Extract the [x, y] coordinate from the center of the cell holding the provided text.  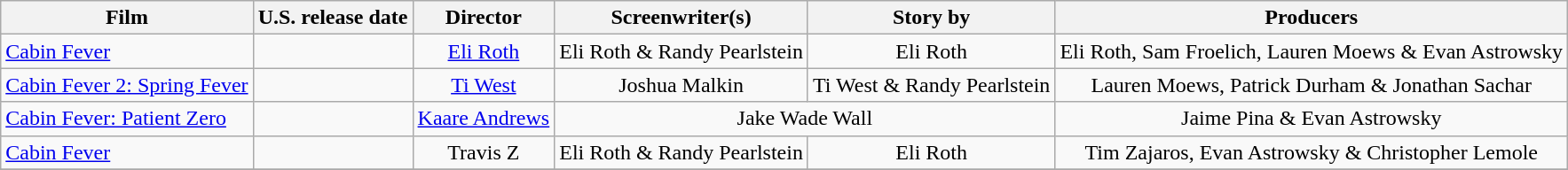
Jaime Pina & Evan Astrowsky [1312, 119]
Ti West [484, 85]
Kaare Andrews [484, 119]
Ti West & Randy Pearlstein [931, 85]
Film [127, 18]
Screenwriter(s) [682, 18]
Producers [1312, 18]
Lauren Moews, Patrick Durham & Jonathan Sachar [1312, 85]
Cabin Fever: Patient Zero [127, 119]
Joshua Malkin [682, 85]
Story by [931, 18]
Travis Z [484, 152]
U.S. release date [333, 18]
Eli Roth, Sam Froelich, Lauren Moews & Evan Astrowsky [1312, 51]
Tim Zajaros, Evan Astrowsky & Christopher Lemole [1312, 152]
Jake Wade Wall [805, 119]
Cabin Fever 2: Spring Fever [127, 85]
Director [484, 18]
